Find where the given text appears and provide that cell's center as [X, Y] coordinate. 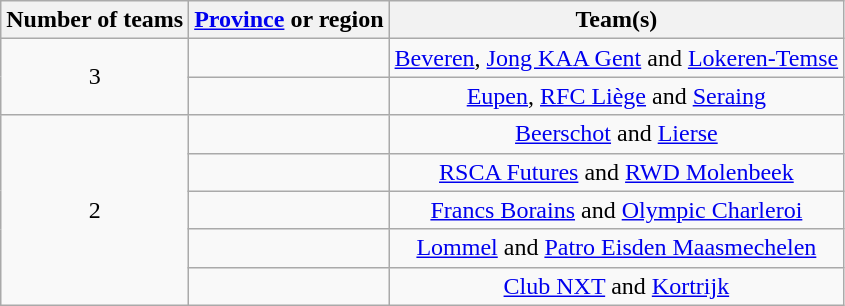
Province or region [289, 20]
2 [95, 210]
Lommel and Patro Eisden Maasmechelen [616, 248]
RSCA Futures and RWD Molenbeek [616, 172]
Team(s) [616, 20]
Francs Borains and Olympic Charleroi [616, 210]
Number of teams [95, 20]
Club NXT and Kortrijk [616, 286]
Beveren, Jong KAA Gent and Lokeren-Temse [616, 58]
Eupen, RFC Liège and Seraing [616, 96]
3 [95, 77]
Beerschot and Lierse [616, 134]
